Determine the (X, Y) coordinate at the center of the cell enclosing the given text.  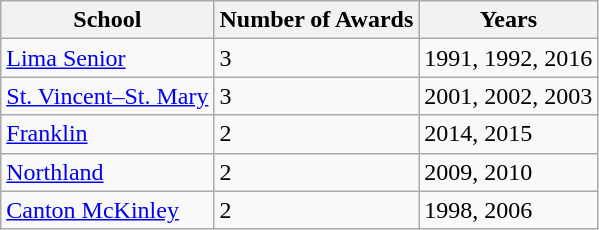
2009, 2010 (508, 172)
1991, 1992, 2016 (508, 58)
School (108, 20)
Northland (108, 172)
Years (508, 20)
2001, 2002, 2003 (508, 96)
1998, 2006 (508, 210)
Canton McKinley (108, 210)
Lima Senior (108, 58)
Franklin (108, 134)
Number of Awards (316, 20)
2014, 2015 (508, 134)
St. Vincent–St. Mary (108, 96)
